Capture the cell that displays the provided text and extract its (x, y) central coordinate. 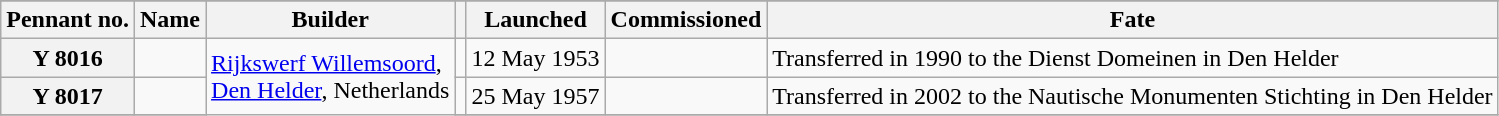
Pennant no. (68, 20)
25 May 1957 (536, 96)
Rijkswerf Willemsoord, Den Helder, Netherlands (330, 77)
Transferred in 2002 to the Nautische Monumenten Stichting in Den Helder (1132, 96)
Builder (330, 20)
Name (170, 20)
Fate (1132, 20)
Y 8016 (68, 58)
Y 8017 (68, 96)
Launched (536, 20)
12 May 1953 (536, 58)
Transferred in 1990 to the Dienst Domeinen in Den Helder (1132, 58)
Commissioned (686, 20)
